Pinpoint the cell where the given text exists, returning its [X, Y] midpoint coordinate. 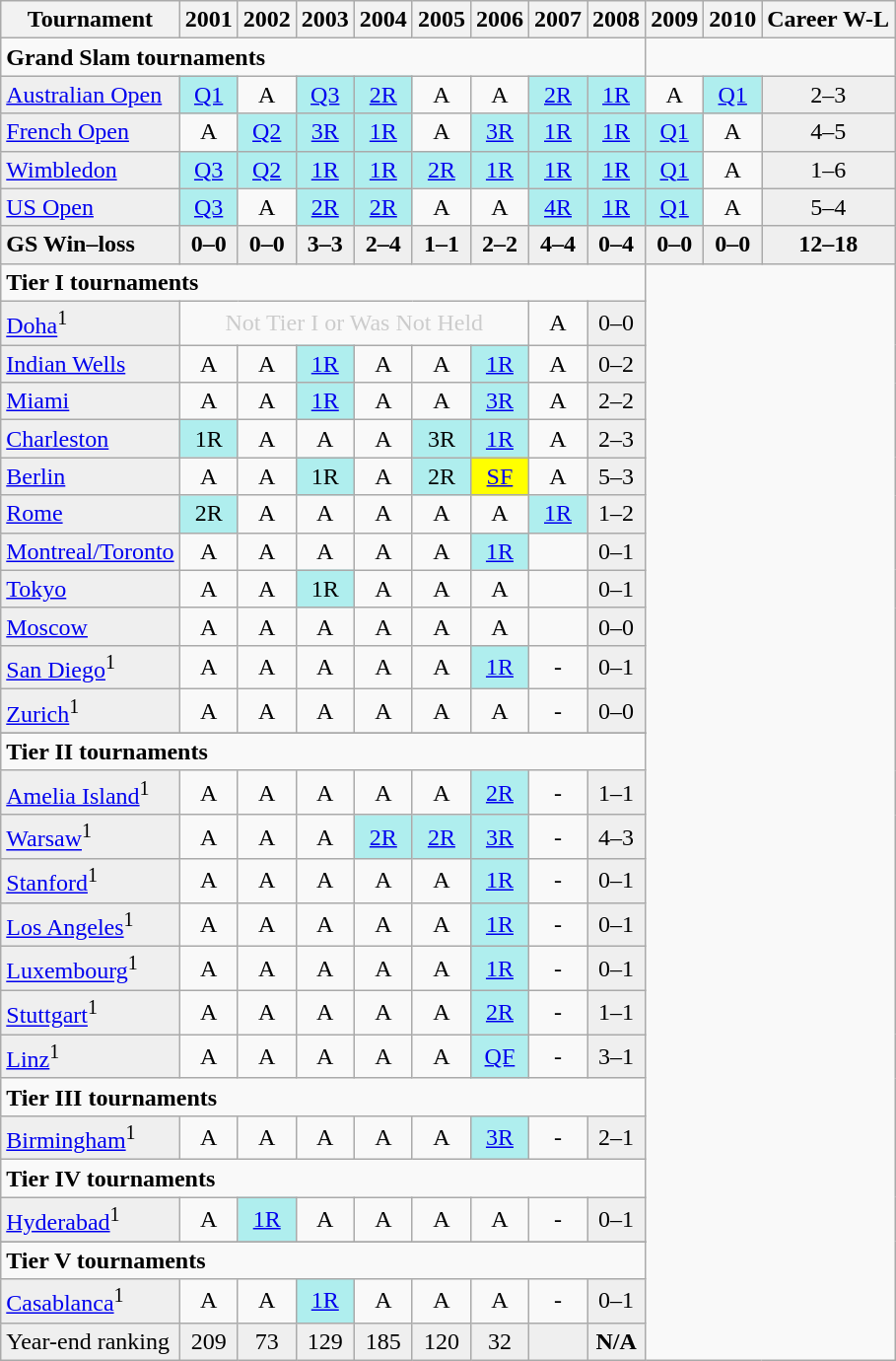
Tier V tournaments [323, 1260]
French Open [91, 132]
Tournament [91, 20]
Wimbledon [91, 170]
Amelia Island1 [91, 793]
Grand Slam tournaments [323, 57]
San Diego1 [91, 667]
2009 [674, 20]
4R [558, 207]
4–4 [558, 245]
QF [499, 1057]
2–4 [382, 245]
Moscow [91, 626]
Tokyo [91, 589]
73 [266, 1341]
Birmingham1 [91, 1138]
2003 [325, 20]
5–3 [617, 476]
GS Win–loss [91, 245]
Rome [91, 514]
SF [499, 476]
5–4 [828, 207]
Not Tier I or Was Not Held [354, 323]
N/A [617, 1341]
US Open [91, 207]
1–6 [828, 170]
2–1 [617, 1138]
Hyderabad1 [91, 1219]
4–5 [828, 132]
185 [382, 1341]
3–3 [325, 245]
Los Angeles1 [91, 925]
0–4 [617, 245]
Stanford1 [91, 882]
2001 [209, 20]
Zurich1 [91, 712]
32 [499, 1341]
Tier III tournaments [323, 1097]
2008 [617, 20]
Career W-L [828, 20]
Australian Open [91, 95]
Year-end ranking [91, 1341]
2010 [733, 20]
2005 [442, 20]
Casablanca1 [91, 1302]
1–2 [617, 514]
3–1 [617, 1057]
Stuttgart1 [91, 1012]
0–2 [617, 364]
Berlin [91, 476]
Tier IV tournaments [323, 1179]
12–18 [828, 245]
2006 [499, 20]
Doha1 [91, 323]
4–3 [617, 836]
2007 [558, 20]
Linz1 [91, 1057]
Indian Wells [91, 364]
120 [442, 1341]
Tier II tournaments [323, 752]
Montreal/Toronto [91, 551]
209 [209, 1341]
Warsaw1 [91, 836]
2004 [382, 20]
Miami [91, 401]
Charleston [91, 439]
129 [325, 1341]
Luxembourg1 [91, 968]
Tier I tournaments [323, 282]
2002 [266, 20]
